Locate the cell with the specified text and output its (x, y) center coordinate. 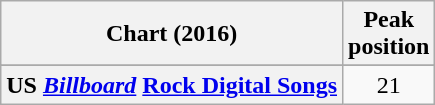
21 (389, 85)
Peakposition (389, 34)
Chart (2016) (172, 34)
US Billboard Rock Digital Songs (172, 85)
